Capture the cell that displays the provided text and extract its (X, Y) central coordinate. 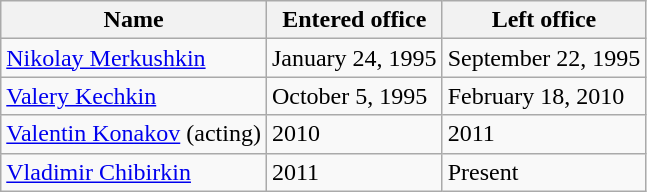
Left office (544, 20)
Entered office (354, 20)
Present (544, 172)
Vladimir Chibirkin (134, 172)
February 18, 2010 (544, 96)
Valentin Konakov (acting) (134, 134)
January 24, 1995 (354, 58)
September 22, 1995 (544, 58)
Valery Kechkin (134, 96)
Name (134, 20)
Nikolay Merkushkin (134, 58)
October 5, 1995 (354, 96)
2010 (354, 134)
